Return [X, Y] of the center of cell containing provided text 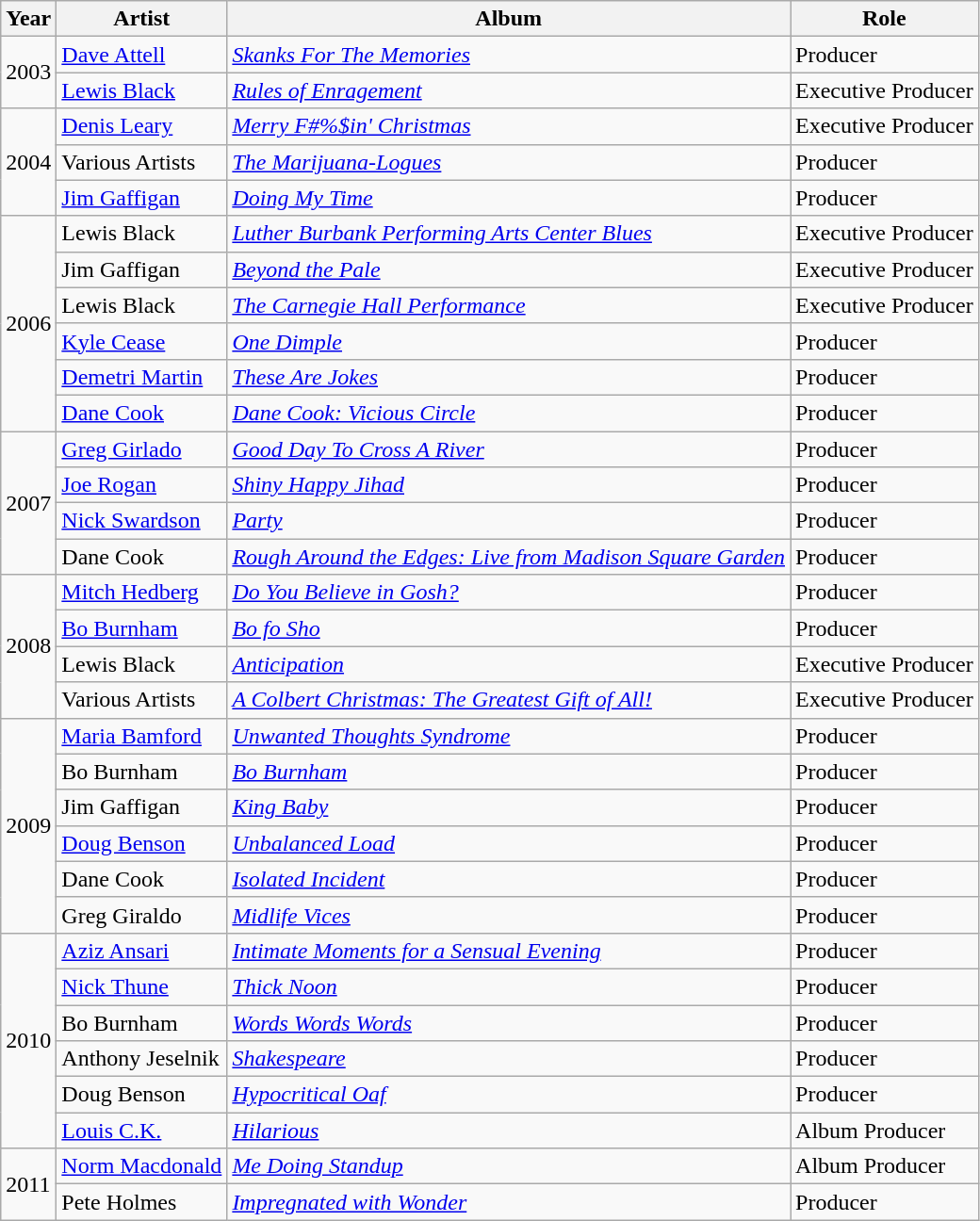
Aziz Ansari [141, 951]
Artist [141, 19]
Anthony Jeselnik [141, 1059]
Dane Cook: Vicious Circle [509, 413]
Dave Attell [141, 55]
Joe Rogan [141, 485]
Greg Giraldo [141, 915]
Denis Leary [141, 126]
These Are Jokes [509, 377]
Doing My Time [509, 198]
Norm Macdonald [141, 1166]
Mitch Hedberg [141, 593]
Midlife Vices [509, 915]
Bo fo Sho [509, 628]
Year [28, 19]
Impregnated with Wonder [509, 1202]
Role [885, 19]
Beyond the Pale [509, 269]
The Marijuana-Logues [509, 162]
Rough Around the Edges: Live from Madison Square Garden [509, 557]
2009 [28, 825]
Do You Believe in Gosh? [509, 593]
2011 [28, 1184]
Thick Noon [509, 986]
Maria Bamford [141, 736]
Unbalanced Load [509, 843]
Louis C.K. [141, 1131]
2008 [28, 646]
Unwanted Thoughts Syndrome [509, 736]
Pete Holmes [141, 1202]
2003 [28, 73]
2010 [28, 1040]
Intimate Moments for a Sensual Evening [509, 951]
Words Words Words [509, 1022]
Hypocritical Oaf [509, 1095]
2006 [28, 323]
The Carnegie Hall Performance [509, 305]
King Baby [509, 807]
A Colbert Christmas: The Greatest Gift of All! [509, 700]
Greg Girlado [141, 449]
Rules of Enragement [509, 90]
Nick Swardson [141, 521]
Album [509, 19]
Anticipation [509, 664]
Luther Burbank Performing Arts Center Blues [509, 234]
Me Doing Standup [509, 1166]
2007 [28, 503]
Skanks For The Memories [509, 55]
One Dimple [509, 341]
Kyle Cease [141, 341]
Shakespeare [509, 1059]
2004 [28, 162]
Merry F#%$in' Christmas [509, 126]
Isolated Incident [509, 879]
Nick Thune [141, 986]
Hilarious [509, 1131]
Good Day To Cross A River [509, 449]
Shiny Happy Jihad [509, 485]
Demetri Martin [141, 377]
Party [509, 521]
